Capture the cell that displays the provided text and extract its (X, Y) central coordinate. 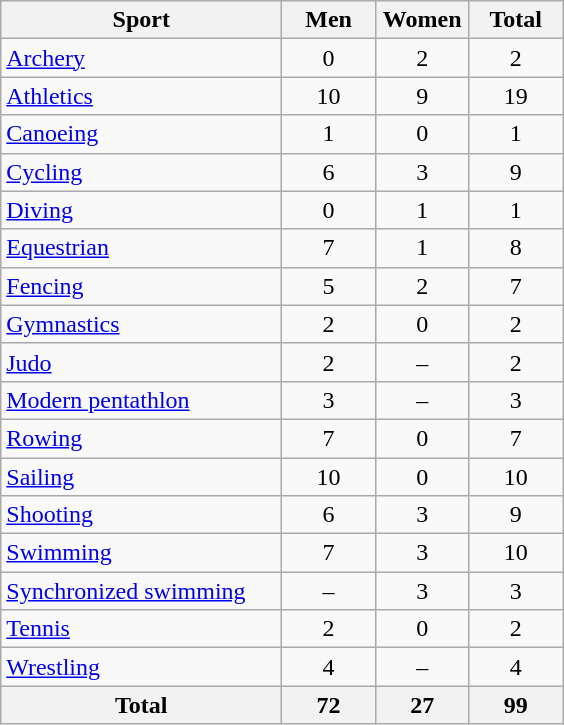
Rowing (142, 438)
Archery (142, 58)
19 (516, 96)
Sport (142, 20)
Fencing (142, 286)
Swimming (142, 553)
Diving (142, 210)
Athletics (142, 96)
Canoeing (142, 134)
Equestrian (142, 248)
Synchronized swimming (142, 591)
Tennis (142, 629)
Modern pentathlon (142, 400)
Women (422, 20)
Judo (142, 362)
Gymnastics (142, 324)
5 (329, 286)
99 (516, 705)
Shooting (142, 515)
Wrestling (142, 667)
8 (516, 248)
72 (329, 705)
27 (422, 705)
Men (329, 20)
Cycling (142, 172)
Sailing (142, 477)
